Search for the cell housing the specified text and yield its (x, y) center coordinate. 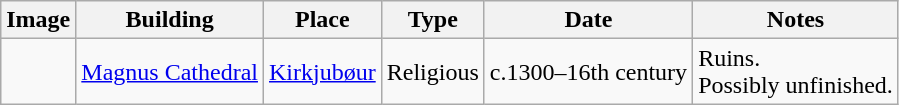
Type (432, 20)
Place (322, 20)
Ruins.Possibly unfinished. (796, 72)
c.1300–16th century (588, 72)
Building (170, 20)
Image (38, 20)
Kirkjubøur (322, 72)
Religious (432, 72)
Date (588, 20)
Notes (796, 20)
Magnus Cathedral (170, 72)
